Locate the cell with the specified text and output its [X, Y] center coordinate. 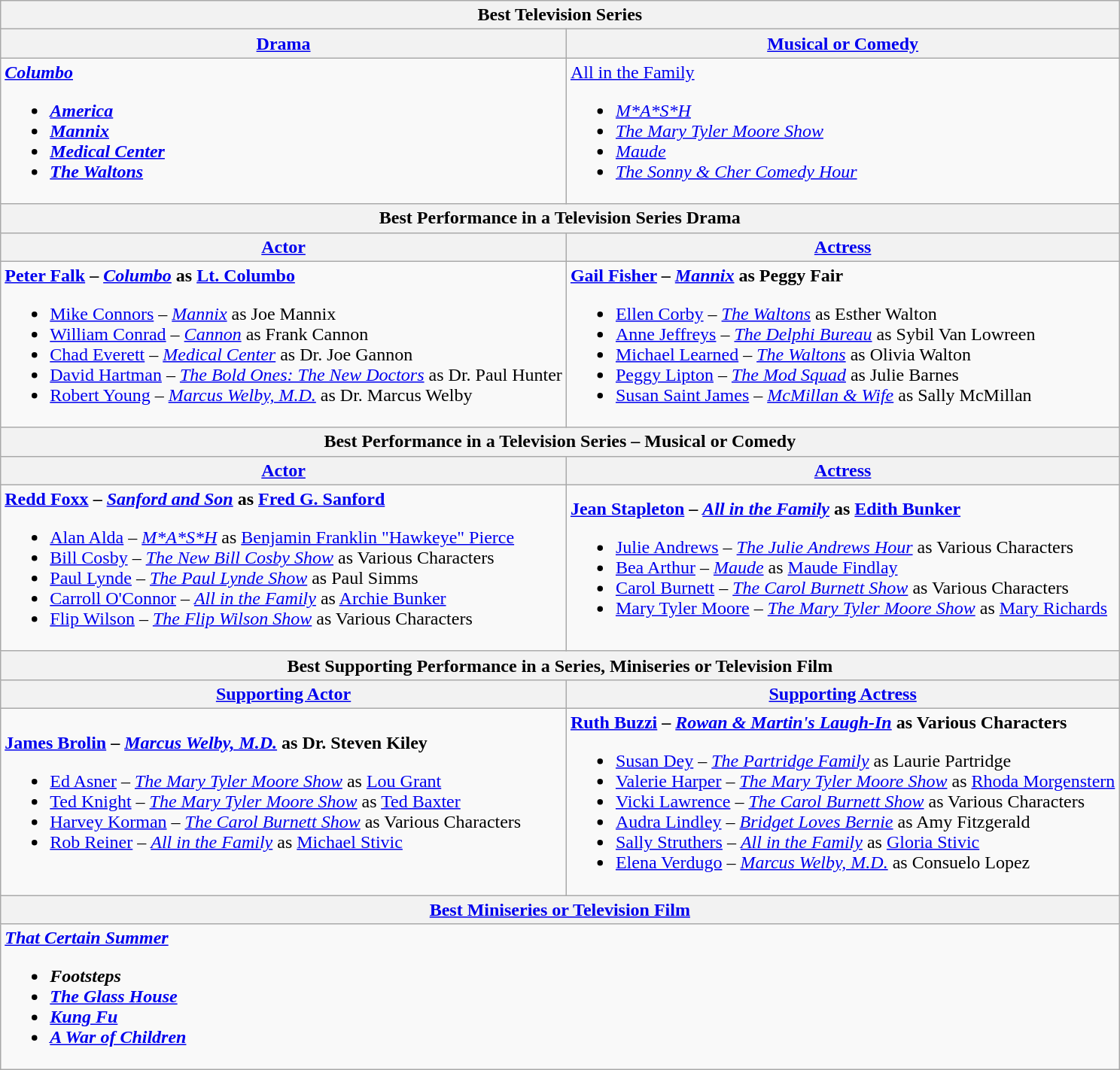
That Certain SummerFootstepsThe Glass HouseKung FuA War of Children [560, 997]
Best Performance in a Television Series Drama [560, 218]
Best Performance in a Television Series – Musical or Comedy [560, 442]
ColumboAmericaMannixMedical CenterThe Waltons [284, 131]
Best Miniseries or Television Film [560, 910]
Best Supporting Performance in a Series, Miniseries or Television Film [560, 665]
Drama [284, 44]
Supporting Actor [284, 694]
Musical or Comedy [842, 44]
Supporting Actress [842, 694]
Best Television Series [560, 15]
All in the FamilyM*A*S*HThe Mary Tyler Moore ShowMaudeThe Sonny & Cher Comedy Hour [842, 131]
